Detect which cell encompasses the target text, then output its [x, y] center coordinate. 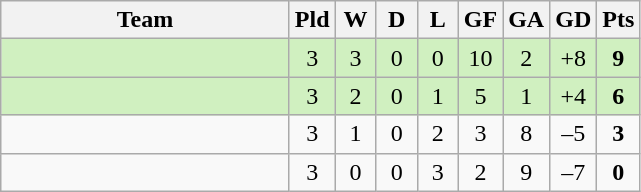
8 [526, 134]
L [438, 20]
GD [574, 20]
D [396, 20]
GA [526, 20]
Team [146, 20]
6 [618, 96]
–7 [574, 172]
+8 [574, 58]
GF [480, 20]
–5 [574, 134]
Pld [312, 20]
Pts [618, 20]
W [356, 20]
+4 [574, 96]
10 [480, 58]
5 [480, 96]
